Capture the cell that displays the provided text and extract its (X, Y) central coordinate. 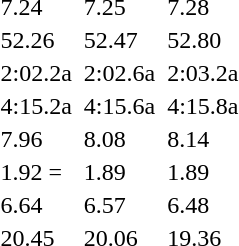
8.08 (119, 139)
2:02.6a (119, 73)
6.57 (119, 205)
52.47 (119, 40)
1.89 (119, 172)
4:15.6a (119, 106)
